Scan for the cell matching the given text and deliver its (x, y) coordinate at center. 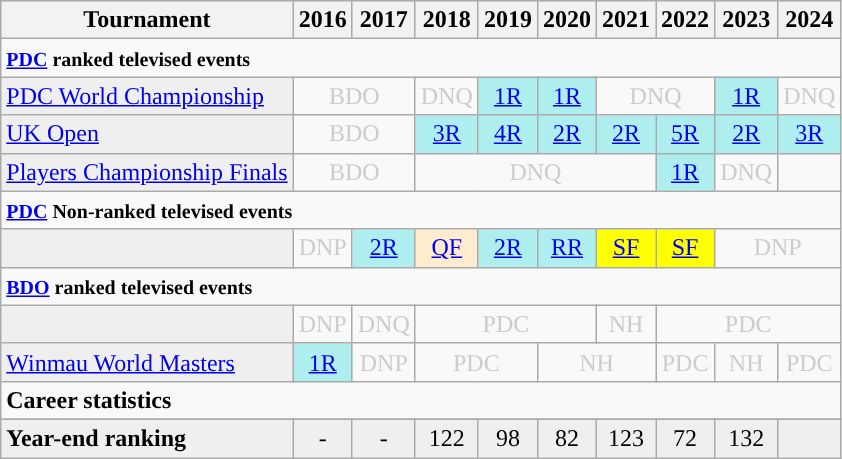
Players Championship Finals (147, 172)
2024 (810, 20)
QF (446, 248)
123 (626, 438)
PDC World Championship (147, 96)
Year-end ranking (147, 438)
72 (686, 438)
Winmau World Masters (147, 362)
2020 (566, 20)
Tournament (147, 20)
PDC ranked televised events (421, 58)
82 (566, 438)
2022 (686, 20)
98 (508, 438)
2019 (508, 20)
BDO ranked televised events (421, 286)
4R (508, 134)
5R (686, 134)
2016 (322, 20)
2018 (446, 20)
132 (746, 438)
Career statistics (421, 400)
PDC Non-ranked televised events (421, 210)
RR (566, 248)
2017 (384, 20)
122 (446, 438)
UK Open (147, 134)
2023 (746, 20)
2021 (626, 20)
